Identify which cell holds the provided text, then report its [X, Y] central coordinate. 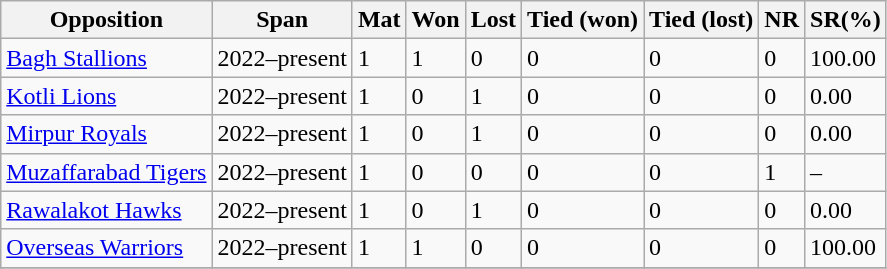
Won [436, 20]
Muzaffarabad Tigers [106, 172]
Bagh Stallions [106, 58]
Opposition [106, 20]
– [846, 172]
Span [282, 20]
Overseas Warriors [106, 248]
Kotli Lions [106, 96]
Mirpur Royals [106, 134]
Lost [493, 20]
Tied (won) [583, 20]
NR [782, 20]
SR(%) [846, 20]
Rawalakot Hawks [106, 210]
Mat [379, 20]
Tied (lost) [702, 20]
